From the cell containing the given text, extract its center point as (x, y) coordinate. 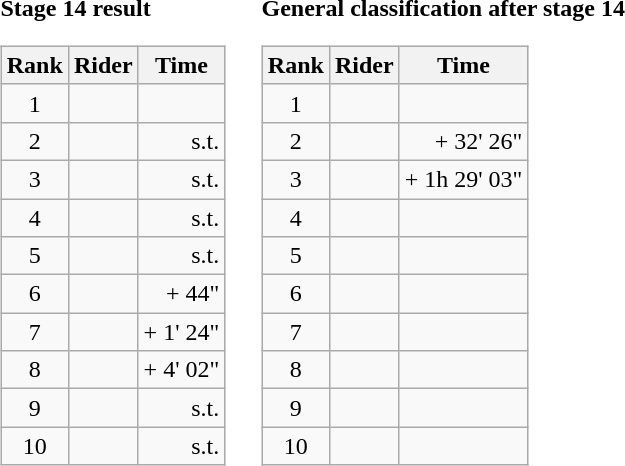
+ 32' 26" (464, 141)
+ 44" (182, 294)
+ 1h 29' 03" (464, 179)
+ 4' 02" (182, 370)
+ 1' 24" (182, 332)
